Pinpoint the cell where the given text exists, returning its [x, y] midpoint coordinate. 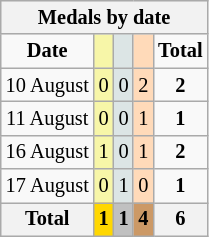
11 August [48, 118]
10 August [48, 85]
6 [180, 219]
17 August [48, 186]
4 [143, 219]
Medals by date [104, 17]
16 August [48, 152]
Date [48, 51]
